Output the [X, Y] coordinate of the center of the cell containing the given text.  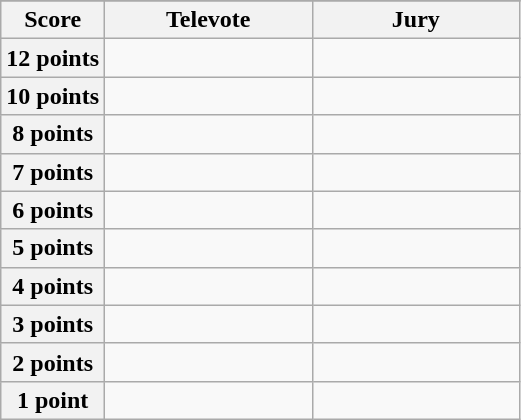
Jury [416, 20]
1 point [53, 400]
4 points [53, 286]
8 points [53, 134]
5 points [53, 248]
2 points [53, 362]
Televote [209, 20]
10 points [53, 96]
12 points [53, 58]
7 points [53, 172]
3 points [53, 324]
Score [53, 20]
6 points [53, 210]
